Identify which cell holds the provided text, then report its [X, Y] central coordinate. 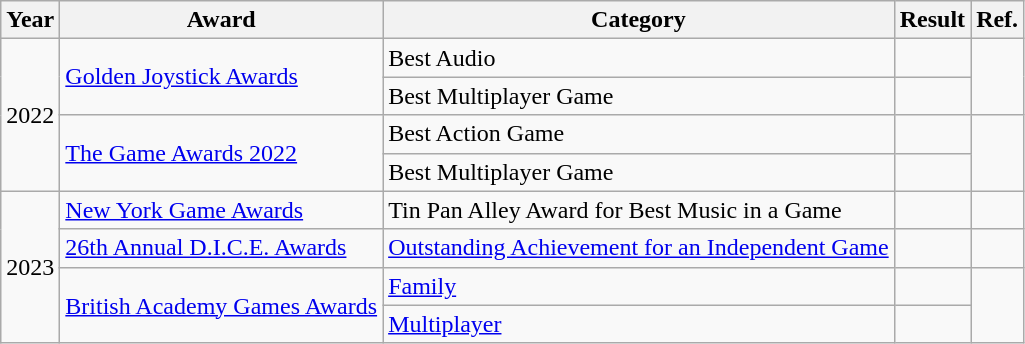
Year [30, 20]
Outstanding Achievement for an Independent Game [639, 248]
Ref. [998, 20]
Best Audio [639, 58]
Multiplayer [639, 324]
2023 [30, 267]
Best Action Game [639, 134]
Result [932, 20]
Family [639, 286]
Category [639, 20]
Award [222, 20]
New York Game Awards [222, 210]
Tin Pan Alley Award for Best Music in a Game [639, 210]
2022 [30, 115]
Golden Joystick Awards [222, 77]
The Game Awards 2022 [222, 153]
26th Annual D.I.C.E. Awards [222, 248]
British Academy Games Awards [222, 305]
